Provide the (x, y) coordinate of the cell's center where the given text is located.  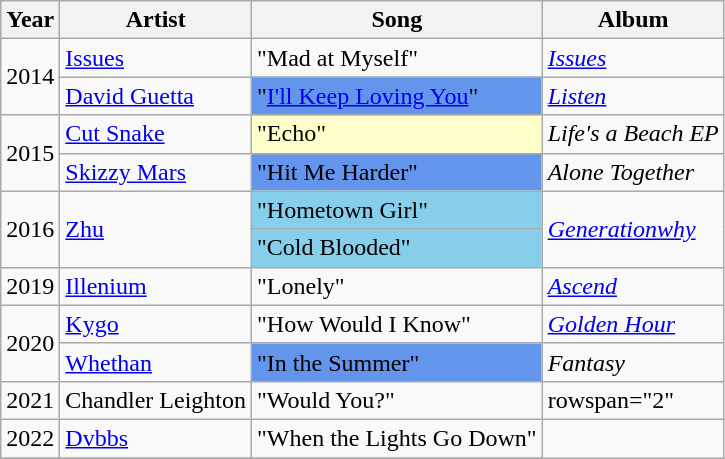
Illenium (156, 286)
"Would You?" (398, 400)
"Hometown Girl" (398, 210)
Listen (633, 96)
2015 (30, 153)
Skizzy Mars (156, 172)
2016 (30, 229)
"I'll Keep Loving You" (398, 96)
Golden Hour (633, 324)
2019 (30, 286)
Album (633, 20)
"How Would I Know" (398, 324)
Year (30, 20)
rowspan="2" (633, 400)
Whethan (156, 362)
2020 (30, 343)
2014 (30, 77)
"Mad at Myself" (398, 58)
"Cold Blooded" (398, 248)
"Echo" (398, 134)
Life's a Beach EP (633, 134)
Kygo (156, 324)
"When the Lights Go Down" (398, 438)
Chandler Leighton (156, 400)
David Guetta (156, 96)
"Lonely" (398, 286)
Fantasy (633, 362)
Ascend (633, 286)
"Hit Me Harder" (398, 172)
Artist (156, 20)
Alone Together (633, 172)
Generationwhy (633, 229)
2021 (30, 400)
Cut Snake (156, 134)
"In the Summer" (398, 362)
Dvbbs (156, 438)
Song (398, 20)
2022 (30, 438)
Zhu (156, 229)
